Find where the given text appears and provide that cell's center as (X, Y) coordinate. 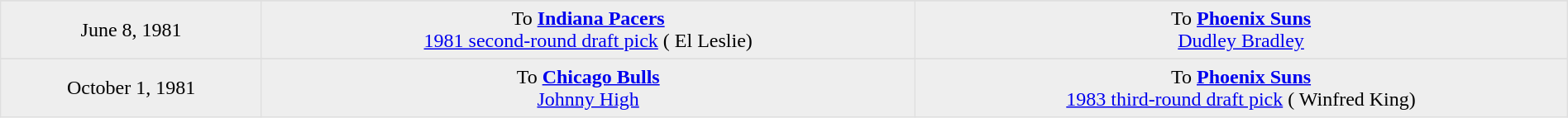
To Phoenix Suns Dudley Bradley (1241, 30)
June 8, 1981 (131, 30)
To Phoenix Suns1983 third-round draft pick ( Winfred King) (1241, 87)
To Chicago Bulls Johnny High (587, 87)
October 1, 1981 (131, 87)
To Indiana Pacers1981 second-round draft pick ( El Leslie) (587, 30)
